Detect which cell encompasses the target text, then output its [X, Y] center coordinate. 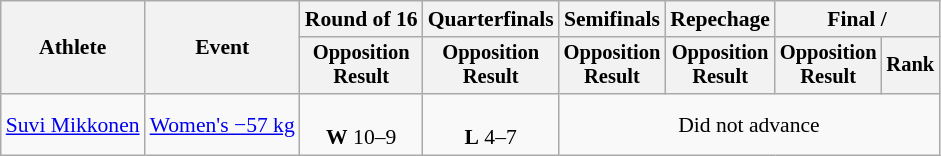
W 10–9 [362, 124]
Women's −57 kg [222, 124]
Quarterfinals [491, 19]
Suvi Mikkonen [73, 124]
L 4–7 [491, 124]
Did not advance [749, 124]
Event [222, 48]
Semifinals [612, 19]
Athlete [73, 48]
Round of 16 [362, 19]
Repechage [720, 19]
Rank [911, 66]
Final / [857, 19]
